Scan for the cell matching the given text and deliver its [X, Y] coordinate at center. 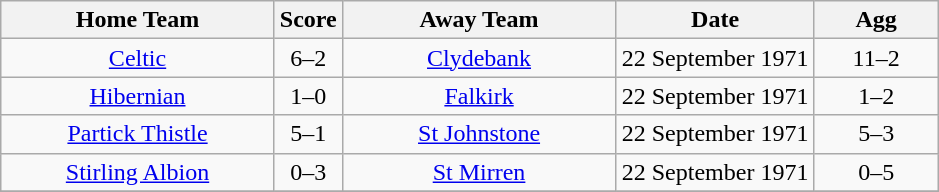
Celtic [138, 58]
1–2 [876, 96]
0–3 [308, 172]
5–3 [876, 134]
Partick Thistle [138, 134]
Home Team [138, 20]
0–5 [876, 172]
Hibernian [138, 96]
6–2 [308, 58]
Falkirk [479, 96]
11–2 [876, 58]
Date [716, 20]
Score [308, 20]
Clydebank [479, 58]
St Johnstone [479, 134]
1–0 [308, 96]
St Mirren [479, 172]
Stirling Albion [138, 172]
Away Team [479, 20]
Agg [876, 20]
5–1 [308, 134]
